Identify which cell holds the provided text, then report its (X, Y) central coordinate. 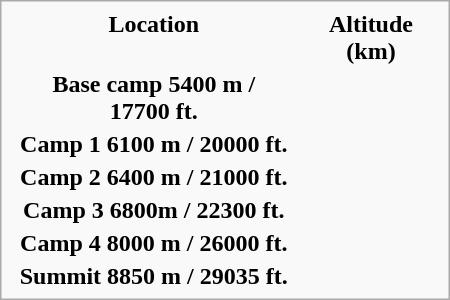
Camp 2 6400 m / 21000 ft. (154, 177)
Camp 4 8000 m / 26000 ft. (154, 243)
Altitude (km) (370, 38)
Base camp 5400 m / 17700 ft. (154, 98)
Location (154, 38)
Camp 3 6800m / 22300 ft. (154, 210)
Summit 8850 m / 29035 ft. (154, 276)
Camp 1 6100 m / 20000 ft. (154, 144)
